Identify which cell holds the provided text, then report its (x, y) central coordinate. 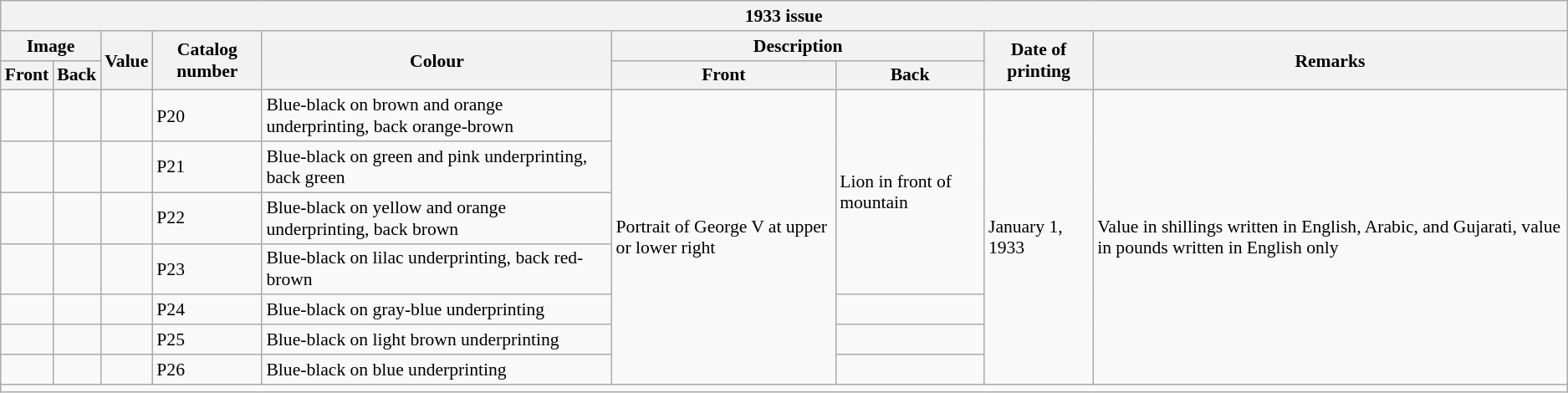
Lion in front of mountain (910, 192)
Portrait of George V at upper or lower right (724, 237)
P25 (207, 339)
P21 (207, 167)
Description (798, 46)
1933 issue (784, 16)
Blue-black on brown and orange underprinting, back orange-brown (437, 115)
Catalog number (207, 60)
Blue-black on blue underprinting (437, 370)
Date of printing (1039, 60)
Blue-black on green and pink underprinting, back green (437, 167)
P24 (207, 310)
Colour (437, 60)
Value in shillings written in English, Arabic, and Gujarati, value in pounds written in English only (1330, 237)
Image (50, 46)
P26 (207, 370)
P20 (207, 115)
Blue-black on gray-blue underprinting (437, 310)
Value (126, 60)
Blue-black on lilac underprinting, back red-brown (437, 269)
Remarks (1330, 60)
January 1, 1933 (1039, 237)
P23 (207, 269)
P22 (207, 217)
Blue-black on light brown underprinting (437, 339)
Blue-black on yellow and orange underprinting, back brown (437, 217)
